Identify which cell holds the provided text, then report its [X, Y] central coordinate. 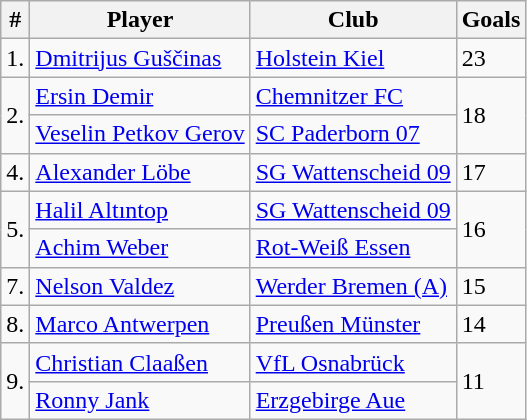
VfL Osnabrück [353, 362]
8. [16, 324]
Club [353, 20]
Veselin Petkov Gerov [140, 134]
4. [16, 172]
Chemnitzer FC [353, 96]
Player [140, 20]
Alexander Löbe [140, 172]
Werder Bremen (A) [353, 286]
Christian Claaßen [140, 362]
5. [16, 229]
Goals [491, 20]
Ronny Jank [140, 400]
1. [16, 58]
14 [491, 324]
2. [16, 115]
Marco Antwerpen [140, 324]
11 [491, 381]
Preußen Münster [353, 324]
17 [491, 172]
# [16, 20]
SC Paderborn 07 [353, 134]
Achim Weber [140, 248]
18 [491, 115]
9. [16, 381]
Holstein Kiel [353, 58]
Dmitrijus Guščinas [140, 58]
7. [16, 286]
Erzgebirge Aue [353, 400]
Rot-Weiß Essen [353, 248]
Ersin Demir [140, 96]
23 [491, 58]
Halil Altıntop [140, 210]
15 [491, 286]
16 [491, 229]
Nelson Valdez [140, 286]
